From the cell containing the given text, extract its center point as [X, Y] coordinate. 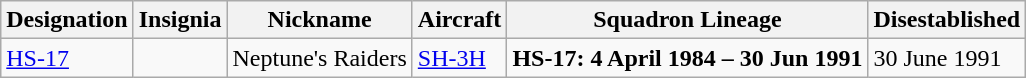
Insignia [180, 20]
HS-17: 4 April 1984 – 30 Jun 1991 [688, 58]
Aircraft [460, 20]
Disestablished [947, 20]
Designation [67, 20]
Nickname [320, 20]
HS-17 [67, 58]
Neptune's Raiders [320, 58]
30 June 1991 [947, 58]
Squadron Lineage [688, 20]
SH-3H [460, 58]
